Pinpoint the cell where the given text exists, returning its (X, Y) midpoint coordinate. 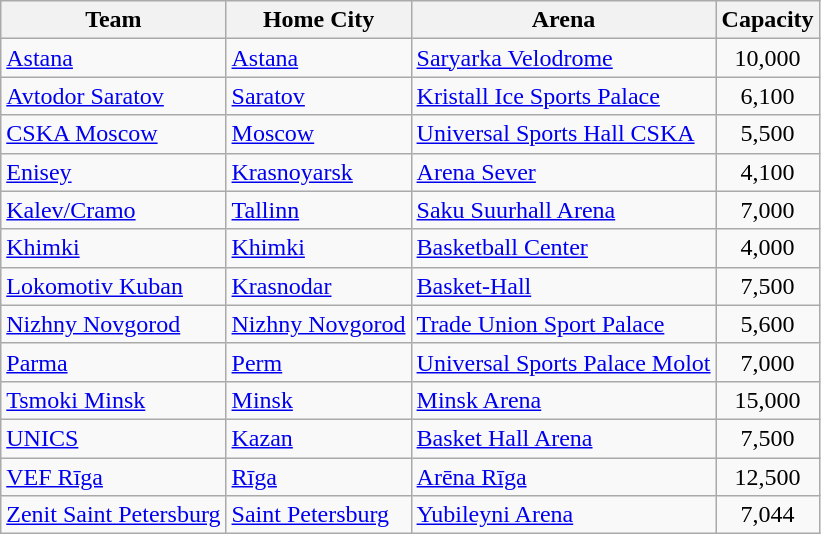
Basketball Center (564, 248)
Krasnodar (318, 286)
Kazan (318, 438)
Parma (114, 362)
Saint Petersburg (318, 515)
Tallinn (318, 210)
4,100 (768, 172)
Lokomotiv Kuban (114, 286)
7,044 (768, 515)
5,600 (768, 324)
Minsk Arena (564, 400)
CSKA Moscow (114, 134)
4,000 (768, 248)
Team (114, 20)
15,000 (768, 400)
Saratov (318, 96)
Basket-Hall (564, 286)
6,100 (768, 96)
Enisey (114, 172)
Arena (564, 20)
Basket Hall Arena (564, 438)
Saku Suurhall Arena (564, 210)
Universal Sports Palace Molot (564, 362)
Capacity (768, 20)
Saryarka Velodrome (564, 58)
Yubileyni Arena (564, 515)
Arena Sever (564, 172)
5,500 (768, 134)
Zenit Saint Petersburg (114, 515)
Minsk (318, 400)
Kalev/Cramo (114, 210)
Perm (318, 362)
UNICS (114, 438)
12,500 (768, 477)
Kristall Ice Sports Palace (564, 96)
Rīga (318, 477)
Arēna Rīga (564, 477)
Krasnoyarsk (318, 172)
Tsmoki Minsk (114, 400)
10,000 (768, 58)
Home City (318, 20)
VEF Rīga (114, 477)
Trade Union Sport Palace (564, 324)
Universal Sports Hall CSKA (564, 134)
Moscow (318, 134)
Avtodor Saratov (114, 96)
